Capture the cell that displays the provided text and extract its [x, y] central coordinate. 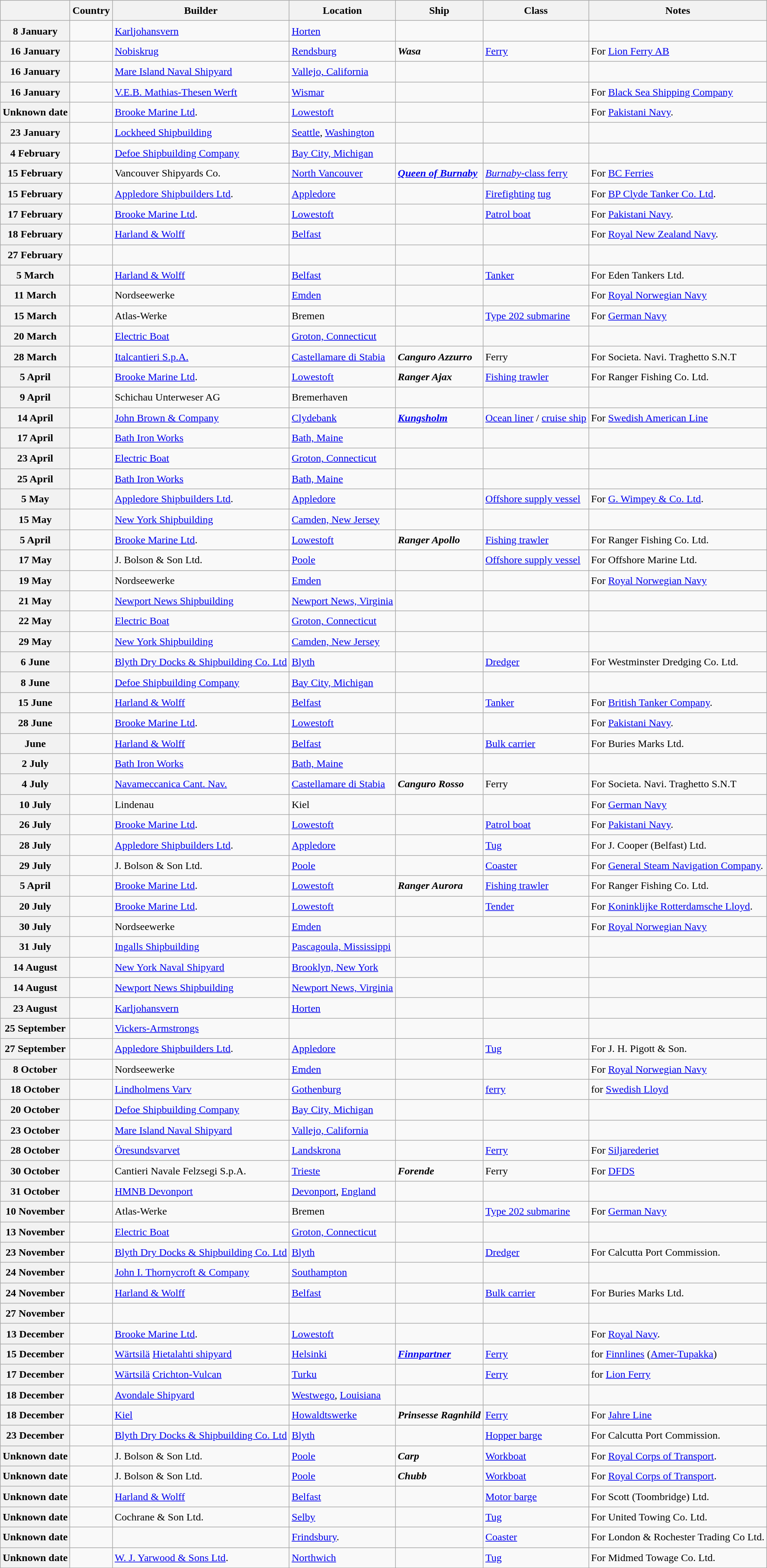
Landskrona [343, 1151]
17 December [35, 1375]
For Royal New Zealand Navy. [678, 234]
Tender [536, 907]
8 January [35, 31]
Lockheed Shipbuilding [201, 132]
Class [536, 10]
For BP Clyde Tanker Co. Ltd. [678, 194]
Vancouver Shipyards Co. [201, 173]
For Siljarederiet [678, 1151]
Wasa [439, 51]
Queen of Burnaby [439, 173]
Wärtsilä Crichton-Vulcan [201, 1375]
23 April [35, 459]
Seattle, Washington [343, 132]
29 May [35, 642]
13 November [35, 1232]
Finnpartner [439, 1354]
Northwich [343, 1558]
Navameccanica Cant. Nav. [201, 784]
For G. Wimpey & Co. Ltd. [678, 499]
4 July [35, 784]
John Brown & Company [201, 418]
Chubb [439, 1476]
Country [91, 10]
15 March [35, 316]
Lindholmens Varv [201, 1089]
28 June [35, 723]
26 July [35, 824]
11 March [35, 296]
30 October [35, 1170]
Burnaby-class ferry [536, 173]
Bremerhaven [343, 397]
V.E.B. Mathias-Thesen Werft [201, 92]
Ranger Ajax [439, 377]
W. J. Yarwood & Sons Ltd. [201, 1558]
For J. Cooper (Belfast) Ltd. [678, 845]
Lindenau [201, 805]
27 November [35, 1313]
23 December [35, 1435]
Cochrane & Son Ltd. [201, 1517]
Ship [439, 10]
Builder [201, 10]
HMNB Devonport [201, 1191]
2 July [35, 764]
Devonport, England [343, 1191]
28 July [35, 845]
Frindsbury. [343, 1537]
For General Steam Navigation Company. [678, 865]
9 April [35, 397]
For Black Sea Shipping Company [678, 92]
15 May [35, 519]
For Midmed Towage Co. Ltd. [678, 1558]
Location [343, 10]
For Swedish American Line [678, 418]
Gothenburg [343, 1089]
30 July [35, 927]
Notes [678, 10]
19 May [35, 580]
20 October [35, 1110]
For Offshore Marine Ltd. [678, 560]
14 April [35, 418]
6 June [35, 662]
20 July [35, 907]
15 December [35, 1354]
17 April [35, 438]
23 November [35, 1253]
13 December [35, 1334]
21 May [35, 601]
Forende [439, 1170]
20 March [35, 337]
For BC Ferries [678, 173]
22 May [35, 621]
Nobiskrug [201, 51]
For Koninklijke Rotterdamsche Lloyd. [678, 907]
Canguro Azzurro [439, 356]
25 April [35, 478]
For Jahre Line [678, 1415]
Trieste [343, 1170]
For DFDS [678, 1170]
Ocean liner / cruise ship [536, 418]
for Finnlines (Amer-Tupakka) [678, 1354]
for Lion Ferry [678, 1375]
10 November [35, 1211]
New York Naval Shipyard [201, 967]
Ranger Apollo [439, 540]
15 June [35, 702]
31 July [35, 947]
Selby [343, 1517]
Clydebank [343, 418]
10 July [35, 805]
Southampton [343, 1273]
Canguro Rosso [439, 784]
18 October [35, 1089]
Avondale Shipyard [201, 1395]
Cantieri Navale Felzsegi S.p.A. [201, 1170]
Prinsesse Ragnhild [439, 1415]
For Westminster Dredging Co. Ltd. [678, 662]
John I. Thornycroft & Company [201, 1273]
Pascagoula, Mississippi [343, 947]
27 September [35, 1049]
Howaldtswerke [343, 1415]
Firefighting tug [536, 194]
29 July [35, 865]
17 May [35, 560]
For Lion Ferry AB [678, 51]
25 September [35, 1029]
North Vancouver [343, 173]
17 February [35, 214]
8 June [35, 683]
Ingalls Shipbuilding [201, 947]
Vickers-Armstrongs [201, 1029]
For British Tanker Company. [678, 702]
For United Towing Co. Ltd. [678, 1517]
4 February [35, 153]
31 October [35, 1191]
Hopper barge [536, 1435]
For Eden Tankers Ltd. [678, 275]
Brooklyn, New York [343, 967]
for Swedish Lloyd [678, 1089]
Westwego, Louisiana [343, 1395]
Motor barge [536, 1497]
Ranger Aurora [439, 886]
Helsinki [343, 1354]
June [35, 743]
Italcantieri S.p.A. [201, 356]
Turku [343, 1375]
18 February [35, 234]
28 March [35, 356]
Öresundsvarvet [201, 1151]
23 January [35, 132]
Wärtsilä Hietalahti shipyard [201, 1354]
For London & Rochester Trading Co Ltd. [678, 1537]
5 March [35, 275]
27 February [35, 255]
Kungsholm [439, 418]
Rendsburg [343, 51]
Schichau Unterweser AG [201, 397]
Carp [439, 1456]
For Scott (Toombridge) Ltd. [678, 1497]
8 October [35, 1069]
Wismar [343, 92]
28 October [35, 1151]
For Royal Navy. [678, 1334]
5 May [35, 499]
For J. H. Pigott & Son. [678, 1049]
ferry [536, 1089]
23 August [35, 1008]
23 October [35, 1130]
